Pinpoint the cell where the given text exists, returning its [X, Y] midpoint coordinate. 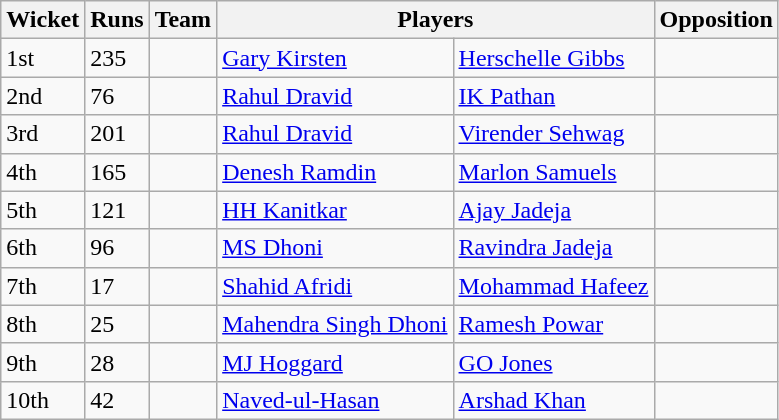
Virender Sehwag [554, 134]
165 [117, 172]
Herschelle Gibbs [554, 58]
7th [43, 286]
Players [436, 20]
5th [43, 210]
Ravindra Jadeja [554, 248]
Arshad Khan [554, 400]
Gary Kirsten [335, 58]
17 [117, 286]
6th [43, 248]
MS Dhoni [335, 248]
1st [43, 58]
9th [43, 362]
Denesh Ramdin [335, 172]
10th [43, 400]
3rd [43, 134]
42 [117, 400]
76 [117, 96]
Ramesh Powar [554, 324]
Runs [117, 20]
Wicket [43, 20]
GO Jones [554, 362]
Opposition [716, 20]
201 [117, 134]
4th [43, 172]
96 [117, 248]
Mahendra Singh Dhoni [335, 324]
28 [117, 362]
121 [117, 210]
Naved-ul-Hasan [335, 400]
Team [183, 20]
2nd [43, 96]
MJ Hoggard [335, 362]
Shahid Afridi [335, 286]
IK Pathan [554, 96]
8th [43, 324]
25 [117, 324]
Mohammad Hafeez [554, 286]
235 [117, 58]
HH Kanitkar [335, 210]
Ajay Jadeja [554, 210]
Marlon Samuels [554, 172]
